Capture the cell that displays the provided text and extract its (x, y) central coordinate. 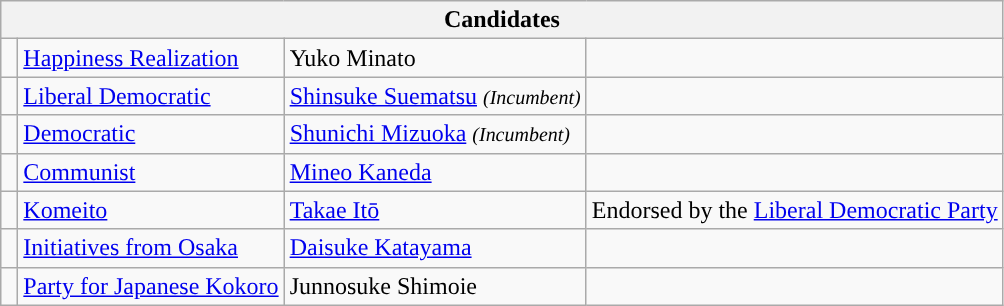
Endorsed by the Liberal Democratic Party (794, 210)
Democratic (151, 134)
Communist (151, 172)
Liberal Democratic (151, 96)
Yuko Minato (435, 58)
Mineo Kaneda (435, 172)
Initiatives from Osaka (151, 248)
Happiness Realization (151, 58)
Komeito (151, 210)
Takae Itō (435, 210)
Party for Japanese Kokoro (151, 286)
Junnosuke Shimoie (435, 286)
Daisuke Katayama (435, 248)
Shinsuke Suematsu (Incumbent) (435, 96)
Shunichi Mizuoka (Incumbent) (435, 134)
Candidates (502, 20)
